Provide the (X, Y) coordinate of the cell's center where the given text is located.  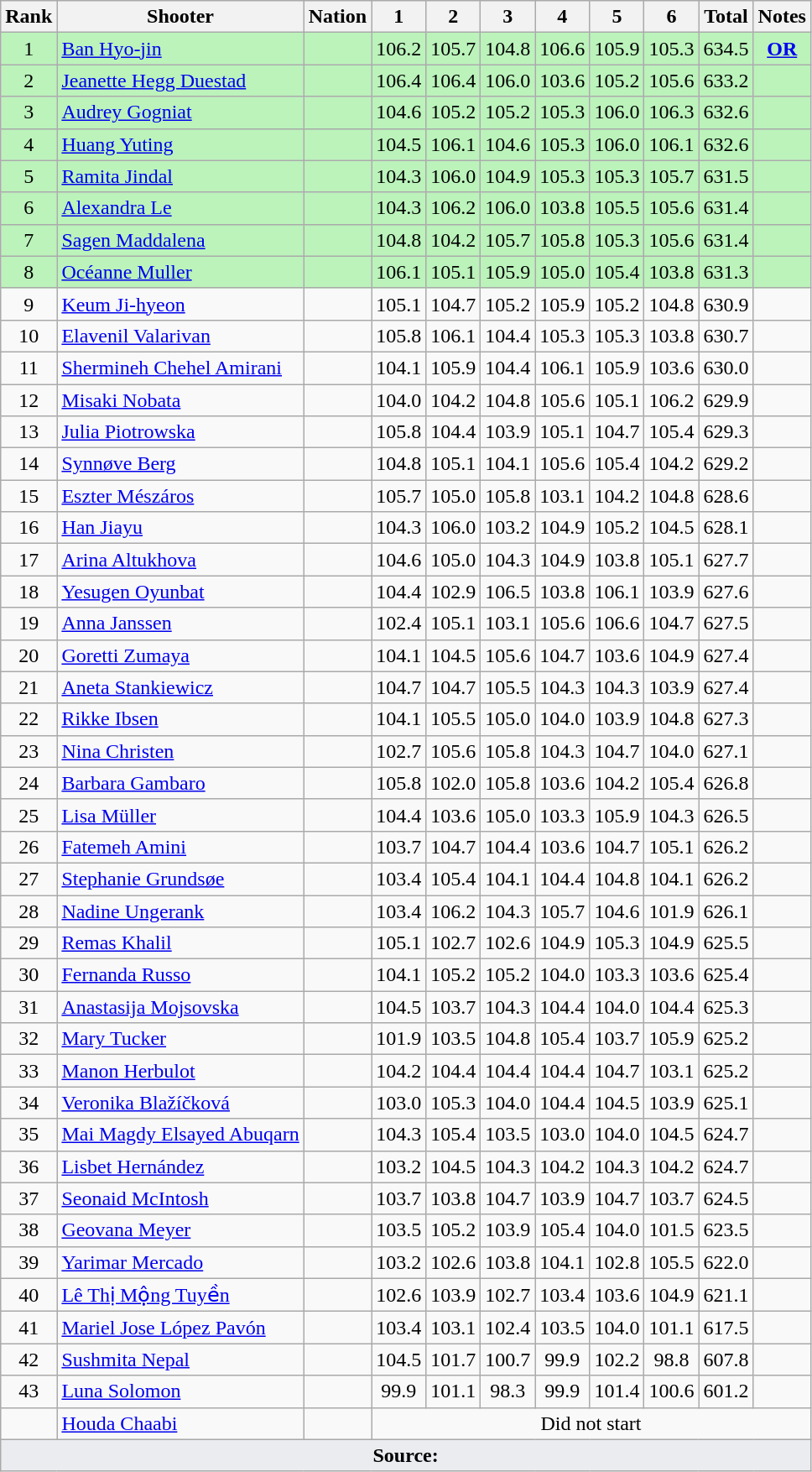
Shooter (180, 17)
10 (29, 336)
Misaki Nobata (180, 400)
626.5 (726, 815)
Keum Ji-hyeon (180, 304)
627.7 (726, 560)
634.5 (726, 49)
Rikke Ibsen (180, 719)
629.9 (726, 400)
Notes (782, 17)
627.1 (726, 751)
Océanne Muller (180, 272)
631.5 (726, 176)
629.2 (726, 464)
Houda Chaabi (180, 1423)
Stephanie Grundsøe (180, 879)
Geovana Meyer (180, 1230)
Eszter Mészáros (180, 496)
15 (29, 496)
630.9 (726, 304)
101.7 (453, 1360)
100.7 (508, 1360)
12 (29, 400)
Yarimar Mercado (180, 1262)
Anna Janssen (180, 624)
626.1 (726, 911)
625.3 (726, 1007)
Julia Piotrowska (180, 432)
623.5 (726, 1230)
98.3 (508, 1391)
Rank (29, 17)
106.5 (508, 592)
Nadine Ungerank (180, 911)
102.2 (617, 1360)
Sagen Maddalena (180, 240)
Aneta Stankiewicz (180, 687)
Source: (406, 1455)
18 (29, 592)
34 (29, 1103)
106.3 (671, 112)
Fernanda Russo (180, 975)
Lê Thị Mộng Tuyền (180, 1295)
633.2 (726, 81)
26 (29, 847)
Fatemeh Amini (180, 847)
Remas Khalil (180, 943)
Yesugen Oyunbat (180, 592)
627.3 (726, 719)
9 (29, 304)
Seonaid McIntosh (180, 1198)
21 (29, 687)
Ramita Jindal (180, 176)
42 (29, 1360)
627.6 (726, 592)
601.2 (726, 1391)
102.9 (453, 592)
36 (29, 1167)
11 (29, 368)
621.1 (726, 1295)
Anastasija Mojsovska (180, 1007)
27 (29, 879)
627.5 (726, 624)
624.5 (726, 1198)
Arina Altukhova (180, 560)
Alexandra Le (180, 208)
617.5 (726, 1328)
37 (29, 1198)
Mary Tucker (180, 1039)
622.0 (726, 1262)
Nina Christen (180, 751)
29 (29, 943)
22 (29, 719)
32 (29, 1039)
8 (29, 272)
628.1 (726, 528)
102.8 (617, 1262)
28 (29, 911)
630.0 (726, 368)
38 (29, 1230)
98.8 (671, 1360)
101.4 (617, 1391)
30 (29, 975)
17 (29, 560)
625.5 (726, 943)
7 (29, 240)
Mai Magdy Elsayed Abuqarn (180, 1135)
630.7 (726, 336)
628.6 (726, 496)
40 (29, 1295)
Han Jiayu (180, 528)
629.3 (726, 432)
Did not start (591, 1423)
Huang Yuting (180, 144)
35 (29, 1135)
39 (29, 1262)
Mariel Jose López Pavón (180, 1328)
20 (29, 655)
24 (29, 783)
626.8 (726, 783)
Goretti Zumaya (180, 655)
625.4 (726, 975)
Ban Hyo-jin (180, 49)
23 (29, 751)
625.1 (726, 1103)
Lisa Müller (180, 815)
Synnøve Berg (180, 464)
33 (29, 1071)
Lisbet Hernández (180, 1167)
OR (782, 49)
Audrey Gogniat (180, 112)
31 (29, 1007)
Sushmita Nepal (180, 1360)
100.6 (671, 1391)
Luna Solomon (180, 1391)
13 (29, 432)
16 (29, 528)
Nation (337, 17)
Elavenil Valarivan (180, 336)
Barbara Gambaro (180, 783)
101.5 (671, 1230)
631.3 (726, 272)
Veronika Blažíčková (180, 1103)
102.0 (453, 783)
Manon Herbulot (180, 1071)
Shermineh Chehel Amirani (180, 368)
Total (726, 17)
25 (29, 815)
43 (29, 1391)
Jeanette Hegg Duestad (180, 81)
607.8 (726, 1360)
19 (29, 624)
41 (29, 1328)
14 (29, 464)
